For the text-containing cell, return its midpoint in [x, y] coordinate format. 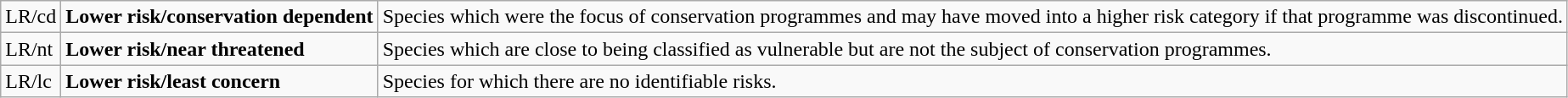
Lower risk/near threatened [219, 49]
Species which are close to being classified as vulnerable but are not the subject of conservation programmes. [973, 49]
LR/nt [31, 49]
Lower risk/least concern [219, 81]
Species which were the focus of conservation programmes and may have moved into a higher risk category if that programme was discontinued. [973, 17]
LR/cd [31, 17]
Lower risk/conservation dependent [219, 17]
Species for which there are no identifiable risks. [973, 81]
LR/lc [31, 81]
